Capture the cell that displays the provided text and extract its [x, y] central coordinate. 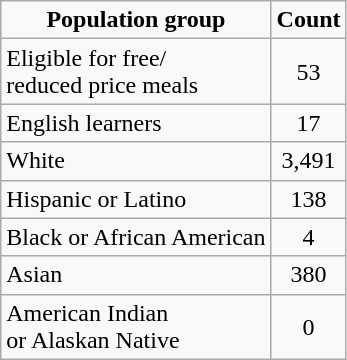
Eligible for free/reduced price meals [136, 72]
17 [308, 123]
380 [308, 275]
White [136, 161]
3,491 [308, 161]
Population group [136, 20]
Black or African American [136, 237]
Count [308, 20]
English learners [136, 123]
53 [308, 72]
4 [308, 237]
Asian [136, 275]
Hispanic or Latino [136, 199]
0 [308, 326]
138 [308, 199]
American Indian or Alaskan Native [136, 326]
